Identify which cell holds the provided text, then report its (x, y) central coordinate. 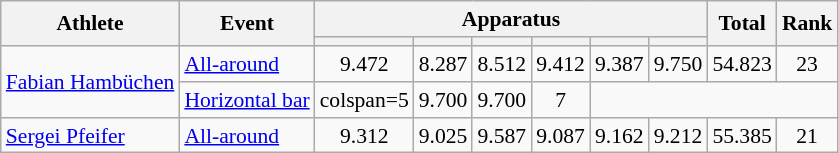
Event (246, 24)
9.387 (620, 64)
9.472 (364, 64)
54.823 (742, 64)
8.512 (502, 64)
Fabian Hambüchen (90, 82)
Rank (808, 24)
All-around (246, 64)
colspan=5 (364, 100)
7 (560, 100)
Apparatus (512, 19)
9.412 (560, 64)
9.750 (678, 64)
Horizontal bar (246, 100)
Total (742, 24)
Athlete (90, 24)
8.287 (444, 64)
23 (808, 64)
